Search for the cell housing the specified text and yield its (X, Y) center coordinate. 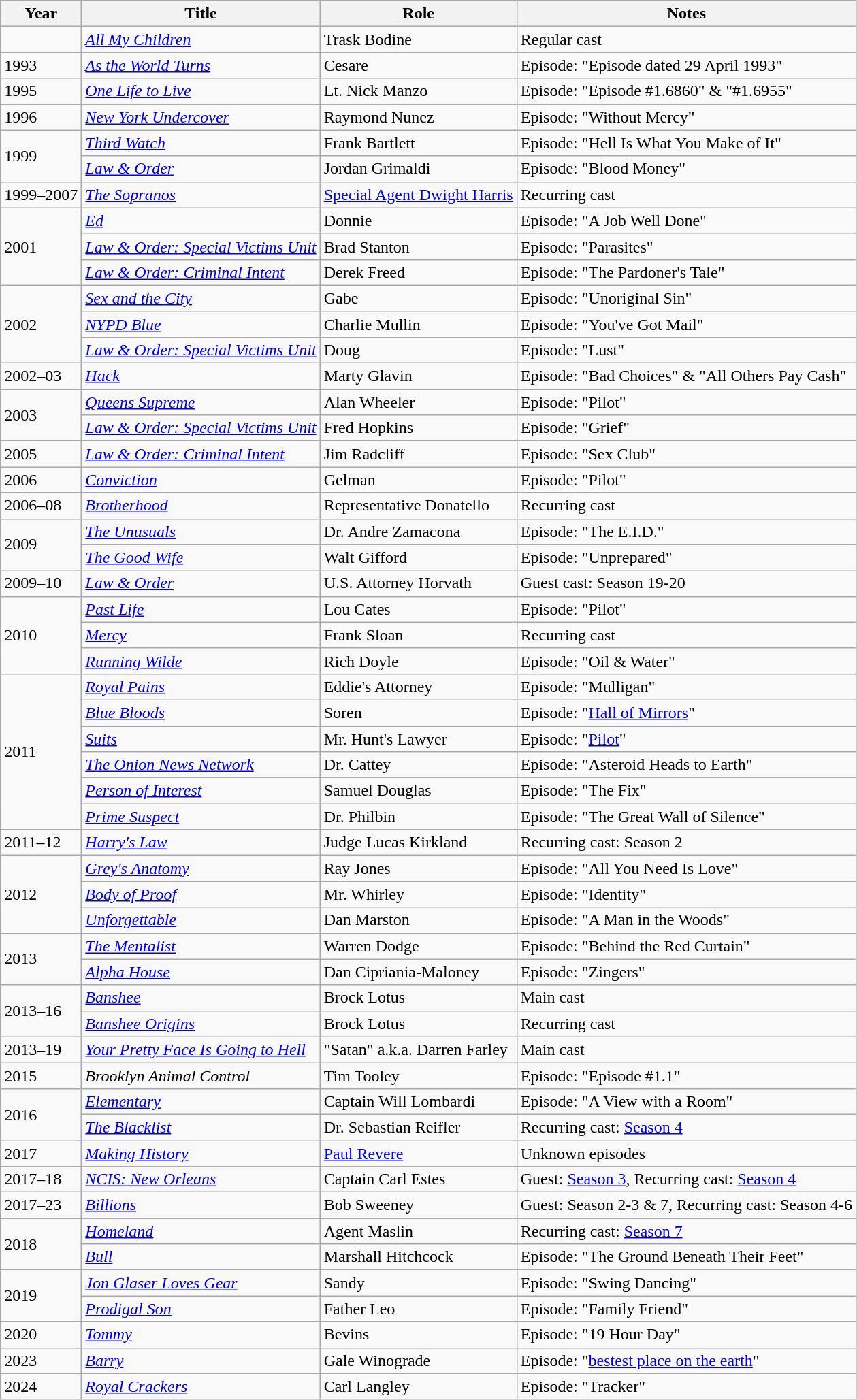
1996 (41, 117)
Gelman (418, 480)
Episode: "A Job Well Done" (686, 221)
2011 (41, 751)
Unknown episodes (686, 1154)
Billions (201, 1205)
Judge Lucas Kirkland (418, 843)
2013–16 (41, 1011)
1993 (41, 65)
Episode: "Hell Is What You Make of It" (686, 143)
2001 (41, 246)
Carl Langley (418, 1386)
2017–23 (41, 1205)
Donnie (418, 221)
1995 (41, 91)
Samuel Douglas (418, 791)
Dr. Cattey (418, 765)
Grey's Anatomy (201, 868)
Dr. Philbin (418, 817)
Notes (686, 14)
Episode: "Tracker" (686, 1386)
Jordan Grimaldi (418, 169)
Episode: "The Ground Beneath Their Feet" (686, 1257)
Tommy (201, 1335)
Unforgettable (201, 920)
Episode: "You've Got Mail" (686, 325)
Homeland (201, 1231)
Guest: Season 2-3 & 7, Recurring cast: Season 4-6 (686, 1205)
2016 (41, 1114)
Dr. Andre Zamacona (418, 532)
The Sopranos (201, 195)
Episode: "Asteroid Heads to Earth" (686, 765)
The Blacklist (201, 1127)
2009–10 (41, 583)
2024 (41, 1386)
2006–08 (41, 506)
Episode: "Hall of Mirrors" (686, 713)
2005 (41, 454)
Body of Proof (201, 894)
Alpha House (201, 972)
2002 (41, 324)
Gale Winograde (418, 1361)
2011–12 (41, 843)
Mr. Whirley (418, 894)
1999–2007 (41, 195)
Episode: "Zingers" (686, 972)
Special Agent Dwight Harris (418, 195)
Mr. Hunt's Lawyer (418, 738)
Episode: "Parasites" (686, 246)
U.S. Attorney Horvath (418, 583)
Episode: "Grief" (686, 428)
2020 (41, 1335)
Alan Wheeler (418, 402)
Captain Carl Estes (418, 1179)
Making History (201, 1154)
Episode: "Unoriginal Sin" (686, 298)
Walt Gifford (418, 557)
Mercy (201, 635)
Harry's Law (201, 843)
Episode: "Bad Choices" & "All Others Pay Cash" (686, 376)
Fred Hopkins (418, 428)
2006 (41, 480)
2017 (41, 1154)
Dan Marston (418, 920)
As the World Turns (201, 65)
Your Pretty Face Is Going to Hell (201, 1049)
Recurring cast: Season 4 (686, 1127)
Conviction (201, 480)
Episode: "Mulligan" (686, 687)
Bevins (418, 1335)
Episode: "All You Need Is Love" (686, 868)
Banshee (201, 998)
One Life to Live (201, 91)
All My Children (201, 39)
Paul Revere (418, 1154)
2010 (41, 635)
Gabe (418, 298)
The Mentalist (201, 946)
Episode: "The Great Wall of Silence" (686, 817)
NCIS: New Orleans (201, 1179)
Recurring cast: Season 7 (686, 1231)
"Satan" a.k.a. Darren Farley (418, 1049)
Cesare (418, 65)
Trask Bodine (418, 39)
Episode: "Swing Dancing" (686, 1283)
Charlie Mullin (418, 325)
Frank Sloan (418, 635)
Agent Maslin (418, 1231)
Episode: "Episode dated 29 April 1993" (686, 65)
2013–19 (41, 1049)
2013 (41, 959)
2015 (41, 1075)
Suits (201, 738)
Episode: "Family Friend" (686, 1309)
Hack (201, 376)
Frank Bartlett (418, 143)
Queens Supreme (201, 402)
Raymond Nunez (418, 117)
Episode: "The Fix" (686, 791)
Episode: "Behind the Red Curtain" (686, 946)
Episode: "Blood Money" (686, 169)
Past Life (201, 609)
The Onion News Network (201, 765)
Marshall Hitchcock (418, 1257)
Episode: "19 Hour Day" (686, 1335)
The Good Wife (201, 557)
Prodigal Son (201, 1309)
2002–03 (41, 376)
Regular cast (686, 39)
Dr. Sebastian Reifler (418, 1127)
Tim Tooley (418, 1075)
New York Undercover (201, 117)
Episode: "The E.I.D." (686, 532)
2003 (41, 415)
Bob Sweeney (418, 1205)
Episode: "Episode #1.1" (686, 1075)
Royal Pains (201, 687)
Rich Doyle (418, 661)
Guest: Season 3, Recurring cast: Season 4 (686, 1179)
Episode: "A View with a Room" (686, 1101)
Episode: "A Man in the Woods" (686, 920)
Lou Cates (418, 609)
Bull (201, 1257)
2023 (41, 1361)
Warren Dodge (418, 946)
Brotherhood (201, 506)
Elementary (201, 1101)
Person of Interest (201, 791)
2012 (41, 894)
Blue Bloods (201, 713)
Doug (418, 351)
Episode: "Unprepared" (686, 557)
Ray Jones (418, 868)
2019 (41, 1296)
2018 (41, 1244)
Recurring cast: Season 2 (686, 843)
Episode: "Without Mercy" (686, 117)
Episode: "bestest place on the earth" (686, 1361)
Lt. Nick Manzo (418, 91)
Dan Cipriania-Maloney (418, 972)
Ed (201, 221)
1999 (41, 156)
Role (418, 14)
Father Leo (418, 1309)
Jon Glaser Loves Gear (201, 1283)
Episode: "The Pardoner's Tale" (686, 272)
Title (201, 14)
Royal Crackers (201, 1386)
The Unusuals (201, 532)
Episode: "Identity" (686, 894)
Soren (418, 713)
Captain Will Lombardi (418, 1101)
Brooklyn Animal Control (201, 1075)
Sex and the City (201, 298)
Episode: "Lust" (686, 351)
Jim Radcliff (418, 454)
Prime Suspect (201, 817)
Brad Stanton (418, 246)
Guest cast: Season 19-20 (686, 583)
Running Wilde (201, 661)
Episode: "Episode #1.6860" & "#1.6955" (686, 91)
2009 (41, 544)
Barry (201, 1361)
NYPD Blue (201, 325)
Sandy (418, 1283)
Episode: "Oil & Water" (686, 661)
Eddie's Attorney (418, 687)
Year (41, 14)
Derek Freed (418, 272)
Representative Donatello (418, 506)
Episode: "Sex Club" (686, 454)
Banshee Origins (201, 1024)
2017–18 (41, 1179)
Third Watch (201, 143)
Marty Glavin (418, 376)
